Locate the cell with the specified text and output its (X, Y) center coordinate. 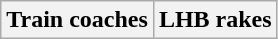
LHB rakes (215, 20)
Train coaches (78, 20)
